Provide the (X, Y) coordinate of the cell's center where the given text is located.  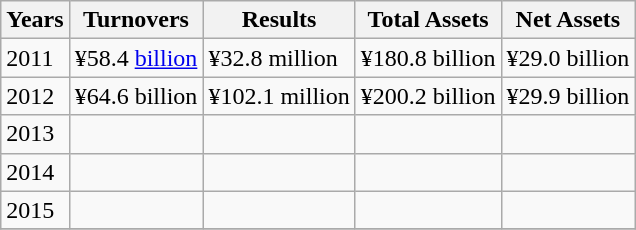
¥29.0 billion (568, 58)
2012 (35, 96)
Total Assets (428, 20)
¥200.2 billion (428, 96)
Years (35, 20)
¥32.8 million (279, 58)
2015 (35, 210)
Turnovers (136, 20)
2013 (35, 134)
¥29.9 billion (568, 96)
¥102.1 million (279, 96)
Net Assets (568, 20)
Results (279, 20)
2014 (35, 172)
¥180.8 billion (428, 58)
2011 (35, 58)
¥58.4 billion (136, 58)
¥64.6 billion (136, 96)
